Capture the cell that displays the provided text and extract its [X, Y] central coordinate. 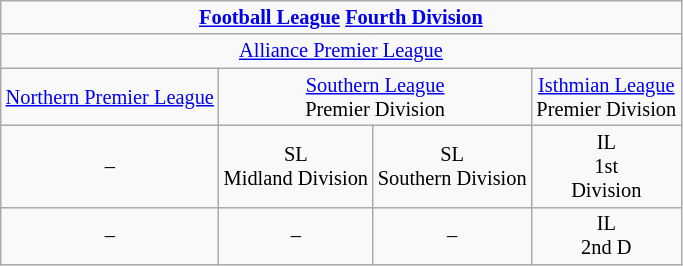
IL1stDivision [606, 166]
SLSouthern Division [452, 166]
Northern Premier League [110, 97]
Southern LeaguePremier Division [376, 97]
SLMidland Division [296, 166]
IL2nd D [606, 236]
Isthmian LeaguePremier Division [606, 97]
Football League Fourth Division [341, 17]
Alliance Premier League [341, 51]
